Find where the given text appears and provide that cell's center as [X, Y] coordinate. 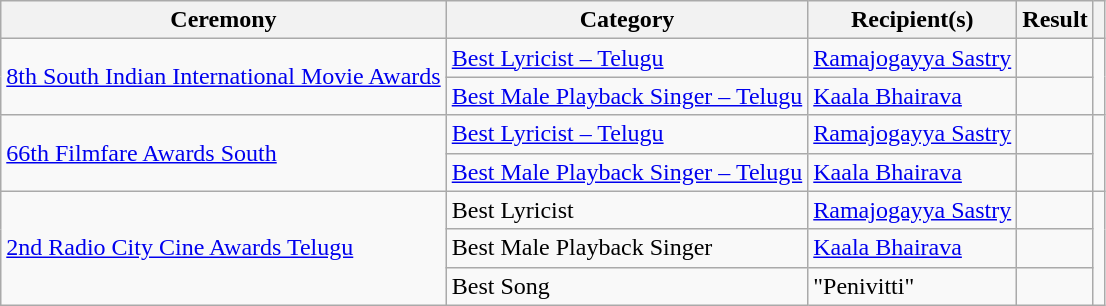
"Penivitti" [912, 286]
Recipient(s) [912, 20]
Category [627, 20]
8th South Indian International Movie Awards [224, 77]
Ceremony [224, 20]
Best Lyricist [627, 210]
66th Filmfare Awards South [224, 153]
Result [1055, 20]
Best Male Playback Singer [627, 248]
2nd Radio City Cine Awards Telugu [224, 248]
Best Song [627, 286]
